Extract the [X, Y] coordinate from the center of the cell holding the provided text.  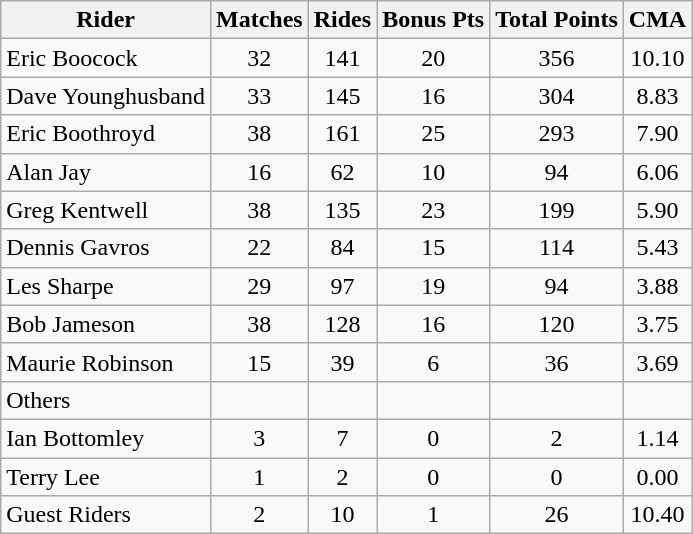
36 [557, 362]
Total Points [557, 20]
Others [106, 400]
23 [434, 210]
CMA [657, 20]
33 [259, 96]
Eric Boothroyd [106, 134]
Matches [259, 20]
20 [434, 58]
84 [342, 248]
120 [557, 324]
10.40 [657, 515]
3.75 [657, 324]
199 [557, 210]
26 [557, 515]
7.90 [657, 134]
Terry Lee [106, 477]
Rides [342, 20]
Bob Jameson [106, 324]
97 [342, 286]
29 [259, 286]
0.00 [657, 477]
5.43 [657, 248]
135 [342, 210]
5.90 [657, 210]
1.14 [657, 438]
7 [342, 438]
304 [557, 96]
6.06 [657, 172]
145 [342, 96]
Dave Younghusband [106, 96]
161 [342, 134]
356 [557, 58]
Les Sharpe [106, 286]
Greg Kentwell [106, 210]
293 [557, 134]
62 [342, 172]
Maurie Robinson [106, 362]
3 [259, 438]
39 [342, 362]
Guest Riders [106, 515]
Rider [106, 20]
128 [342, 324]
10.10 [657, 58]
19 [434, 286]
Dennis Gavros [106, 248]
3.88 [657, 286]
Bonus Pts [434, 20]
3.69 [657, 362]
32 [259, 58]
6 [434, 362]
22 [259, 248]
141 [342, 58]
Ian Bottomley [106, 438]
114 [557, 248]
Eric Boocock [106, 58]
25 [434, 134]
8.83 [657, 96]
Alan Jay [106, 172]
